Detect which cell encompasses the target text, then output its (X, Y) center coordinate. 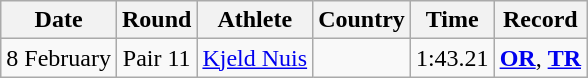
Country (362, 20)
Round (156, 20)
Pair 11 (156, 58)
Athlete (255, 20)
8 February (59, 58)
Kjeld Nuis (255, 58)
Record (540, 20)
Time (452, 20)
Date (59, 20)
OR, TR (540, 58)
1:43.21 (452, 58)
